Output the [X, Y] coordinate of the center of the cell containing the given text.  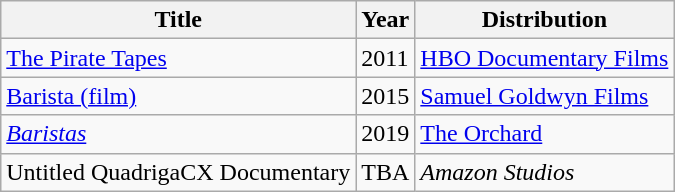
Untitled QuadrigaCX Documentary [178, 172]
2015 [386, 96]
TBA [386, 172]
Title [178, 20]
Samuel Goldwyn Films [544, 96]
Year [386, 20]
HBO Documentary Films [544, 58]
2019 [386, 134]
Distribution [544, 20]
The Pirate Tapes [178, 58]
Barista (film) [178, 96]
Amazon Studios [544, 172]
Baristas [178, 134]
2011 [386, 58]
The Orchard [544, 134]
